Return (x, y) of the center of cell containing provided text 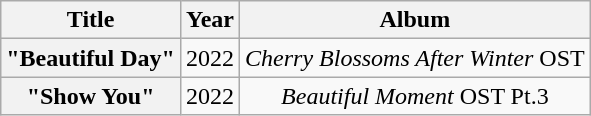
Title (91, 20)
"Show You" (91, 96)
Cherry Blossoms After Winter OST (416, 58)
Beautiful Moment OST Pt.3 (416, 96)
"Beautiful Day" (91, 58)
Album (416, 20)
Year (210, 20)
